Capture the cell that displays the provided text and extract its [X, Y] central coordinate. 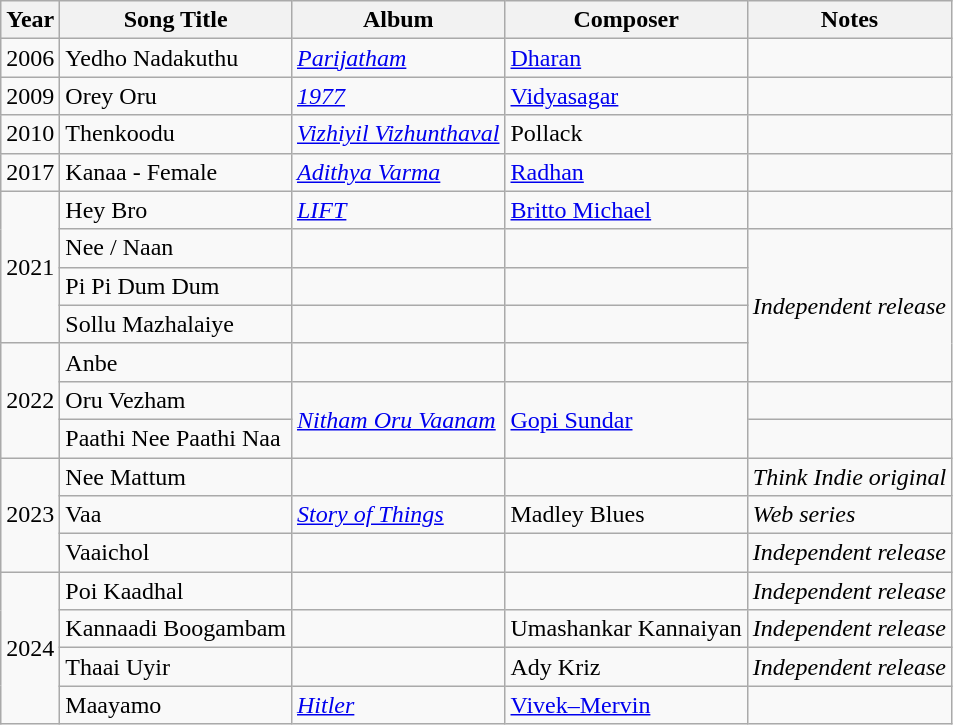
Story of Things [398, 515]
Sollu Mazhalaiye [176, 324]
Composer [626, 20]
Ady Kriz [626, 667]
Think Indie original [849, 477]
LIFT [398, 210]
2024 [30, 648]
Vaa [176, 515]
2009 [30, 96]
Web series [849, 515]
Vivek–Mervin [626, 705]
Hey Bro [176, 210]
Umashankar Kannaiyan [626, 629]
Nee / Naan [176, 248]
Maayamo [176, 705]
Yedho Nadakuthu [176, 58]
2010 [30, 134]
Paathi Nee Paathi Naa [176, 438]
Thenkoodu [176, 134]
Vidyasagar [626, 96]
2022 [30, 400]
Thaai Uyir [176, 667]
Orey Oru [176, 96]
2006 [30, 58]
Anbe [176, 362]
Nitham Oru Vaanam [398, 419]
Notes [849, 20]
Adithya Varma [398, 172]
Britto Michael [626, 210]
Kannaadi Boogambam [176, 629]
Song Title [176, 20]
Kanaa - Female [176, 172]
2017 [30, 172]
Poi Kaadhal [176, 591]
Album [398, 20]
Oru Vezham [176, 400]
Pi Pi Dum Dum [176, 286]
2023 [30, 515]
Pollack [626, 134]
Vizhiyil Vizhunthaval [398, 134]
Nee Mattum [176, 477]
Vaaichol [176, 553]
Dharan [626, 58]
1977 [398, 96]
Radhan [626, 172]
Year [30, 20]
Hitler [398, 705]
Madley Blues [626, 515]
Gopi Sundar [626, 419]
Parijatham [398, 58]
2021 [30, 267]
